Output the (x, y) coordinate of the center of the cell containing the given text.  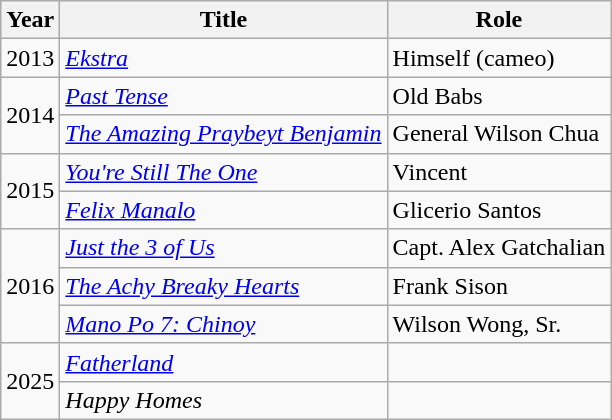
General Wilson Chua (499, 134)
Capt. Alex Gatchalian (499, 248)
Himself (cameo) (499, 58)
Just the 3 of Us (224, 248)
The Achy Breaky Hearts (224, 286)
2015 (30, 191)
Felix Manalo (224, 210)
Mano Po 7: Chinoy (224, 324)
Happy Homes (224, 400)
2025 (30, 381)
You're Still The One (224, 172)
Frank Sison (499, 286)
Vincent (499, 172)
Fatherland (224, 362)
Ekstra (224, 58)
Glicerio Santos (499, 210)
Title (224, 20)
2016 (30, 286)
Old Babs (499, 96)
Past Tense (224, 96)
2013 (30, 58)
Year (30, 20)
Role (499, 20)
The Amazing Praybeyt Benjamin (224, 134)
Wilson Wong, Sr. (499, 324)
2014 (30, 115)
